Capture the cell that displays the provided text and extract its [X, Y] central coordinate. 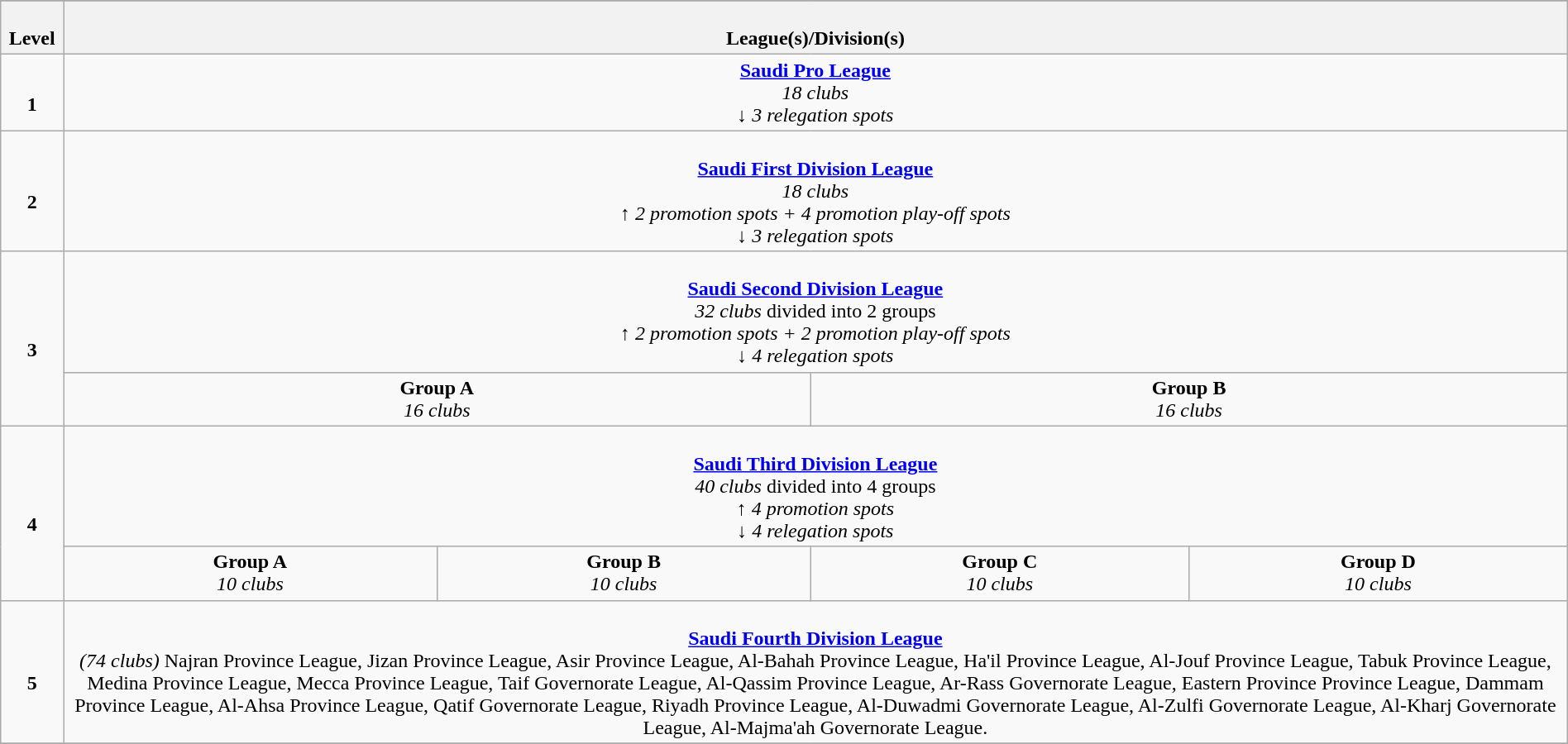
League(s)/Division(s) [815, 28]
4 [32, 513]
Group B 16 clubs [1189, 398]
Group D 10 clubs [1379, 574]
Saudi Second Division League32 clubs divided into 2 groups↑ 2 promotion spots + 2 promotion play-off spots ↓ 4 relegation spots [815, 312]
Saudi Third Division League40 clubs divided into 4 groups↑ 4 promotion spots ↓ 4 relegation spots [815, 486]
Group C 10 clubs [1000, 574]
3 [32, 339]
Group B 10 clubs [624, 574]
Group A 16 clubs [437, 398]
Saudi First Division League18 clubs↑ 2 promotion spots + 4 promotion play-off spots ↓ 3 relegation spots [815, 191]
5 [32, 671]
1 [32, 93]
Level [32, 28]
2 [32, 191]
Group A 10 clubs [251, 574]
Saudi Pro League18 clubs↓ 3 relegation spots [815, 93]
